Return the [x, y] coordinate for the center point of the cell that contains the specified text.  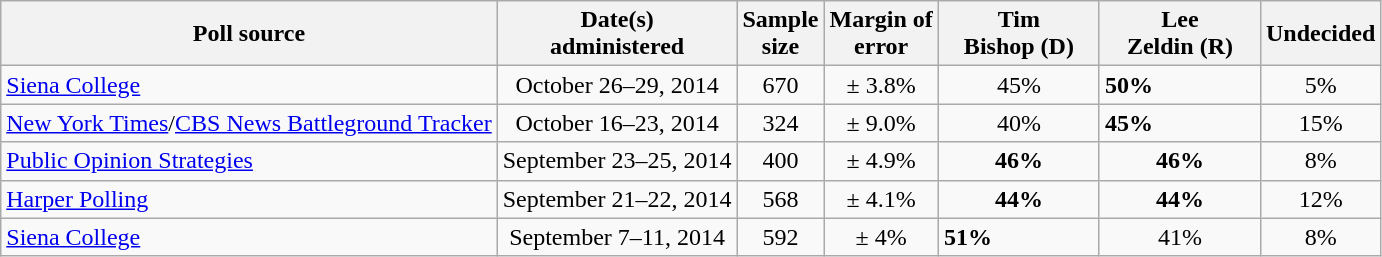
51% [1018, 237]
October 26–29, 2014 [617, 85]
Samplesize [780, 34]
324 [780, 123]
September 7–11, 2014 [617, 237]
400 [780, 161]
Undecided [1320, 34]
LeeZeldin (R) [1180, 34]
5% [1320, 85]
15% [1320, 123]
± 4.1% [881, 199]
October 16–23, 2014 [617, 123]
Poll source [249, 34]
Date(s)administered [617, 34]
40% [1018, 123]
± 4% [881, 237]
± 9.0% [881, 123]
± 4.9% [881, 161]
568 [780, 199]
± 3.8% [881, 85]
Public Opinion Strategies [249, 161]
12% [1320, 199]
September 21–22, 2014 [617, 199]
Margin oferror [881, 34]
September 23–25, 2014 [617, 161]
41% [1180, 237]
670 [780, 85]
TimBishop (D) [1018, 34]
New York Times/CBS News Battleground Tracker [249, 123]
592 [780, 237]
50% [1180, 85]
Harper Polling [249, 199]
